Capture the cell that displays the provided text and extract its [X, Y] central coordinate. 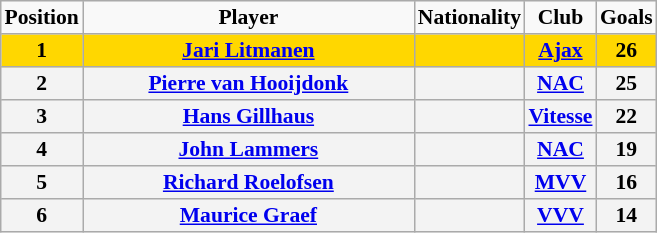
2 [42, 84]
Maurice Graef [249, 216]
Vitesse [560, 116]
Nationality [470, 18]
Jari Litmanen [249, 50]
16 [626, 182]
VVV [560, 216]
5 [42, 182]
25 [626, 84]
Hans Gillhaus [249, 116]
26 [626, 50]
6 [42, 216]
1 [42, 50]
Position [42, 18]
4 [42, 150]
Goals [626, 18]
John Lammers [249, 150]
14 [626, 216]
MVV [560, 182]
Pierre van Hooijdonk [249, 84]
Club [560, 18]
Richard Roelofsen [249, 182]
19 [626, 150]
Ajax [560, 50]
Player [249, 18]
22 [626, 116]
3 [42, 116]
